Determine the (x, y) coordinate at the center of the cell enclosing the given text.  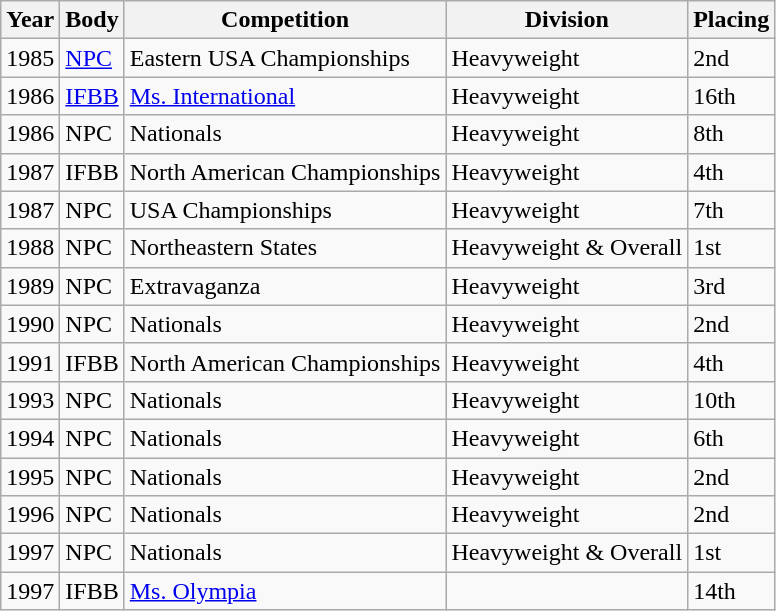
Year (30, 20)
1985 (30, 58)
1994 (30, 438)
Division (567, 20)
1995 (30, 477)
3rd (732, 286)
7th (732, 210)
1989 (30, 286)
1996 (30, 515)
1991 (30, 362)
8th (732, 134)
USA Championships (285, 210)
10th (732, 400)
6th (732, 438)
Extravaganza (285, 286)
14th (732, 591)
1990 (30, 324)
Ms. International (285, 96)
Body (92, 20)
Eastern USA Championships (285, 58)
1988 (30, 248)
Northeastern States (285, 248)
1993 (30, 400)
Ms. Olympia (285, 591)
Competition (285, 20)
Placing (732, 20)
16th (732, 96)
